Detect which cell encompasses the target text, then output its (x, y) center coordinate. 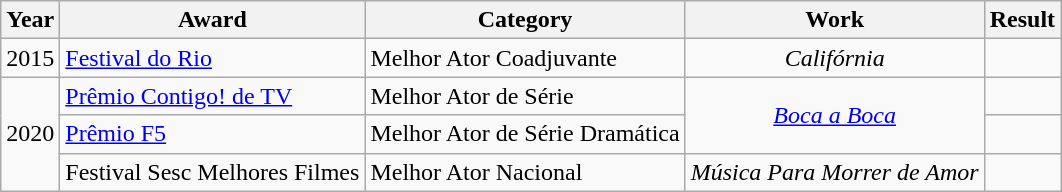
Boca a Boca (834, 115)
Festival do Rio (212, 58)
Melhor Ator de Série (525, 96)
Música Para Morrer de Amor (834, 172)
Result (1022, 20)
Melhor Ator Nacional (525, 172)
Califórnia (834, 58)
2015 (30, 58)
2020 (30, 134)
Prêmio Contigo! de TV (212, 96)
Melhor Ator de Série Dramática (525, 134)
Festival Sesc Melhores Filmes (212, 172)
Year (30, 20)
Prêmio F5 (212, 134)
Category (525, 20)
Melhor Ator Coadjuvante (525, 58)
Award (212, 20)
Work (834, 20)
